Capture the cell that displays the provided text and extract its (x, y) central coordinate. 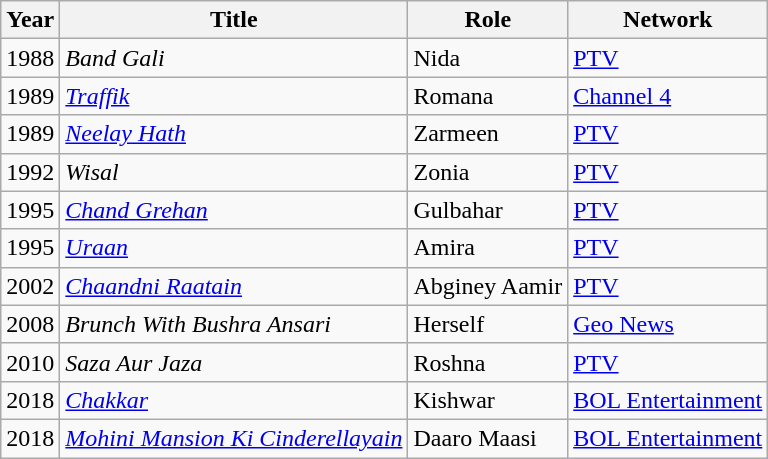
Chand Grehan (234, 210)
Zarmeen (488, 134)
1988 (30, 58)
Mohini Mansion Ki Cinderellayain (234, 438)
Chaandni Raatain (234, 286)
Herself (488, 324)
2010 (30, 362)
Geo News (668, 324)
Abginey Aamir (488, 286)
Gulbahar (488, 210)
Year (30, 20)
Saza Aur Jaza (234, 362)
Title (234, 20)
Neelay Hath (234, 134)
Network (668, 20)
Zonia (488, 172)
Nida (488, 58)
Chakkar (234, 400)
Roshna (488, 362)
Brunch With Bushra Ansari (234, 324)
Channel 4 (668, 96)
Romana (488, 96)
Band Gali (234, 58)
Wisal (234, 172)
Uraan (234, 248)
Kishwar (488, 400)
Daaro Maasi (488, 438)
Role (488, 20)
2008 (30, 324)
2002 (30, 286)
Amira (488, 248)
1992 (30, 172)
Traffik (234, 96)
